Search for the cell housing the specified text and yield its (x, y) center coordinate. 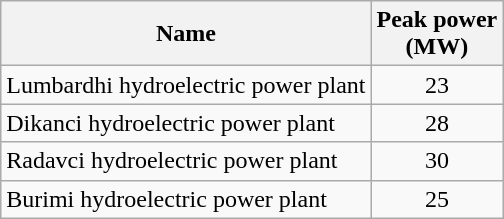
30 (437, 161)
Dikanci hydroelectric power plant (186, 123)
Burimi hydroelectric power plant (186, 199)
25 (437, 199)
Name (186, 34)
Radavci hydroelectric power plant (186, 161)
Lumbardhi hydroelectric power plant (186, 85)
23 (437, 85)
28 (437, 123)
Peak power(MW) (437, 34)
